Find where the given text appears and provide that cell's center as (x, y) coordinate. 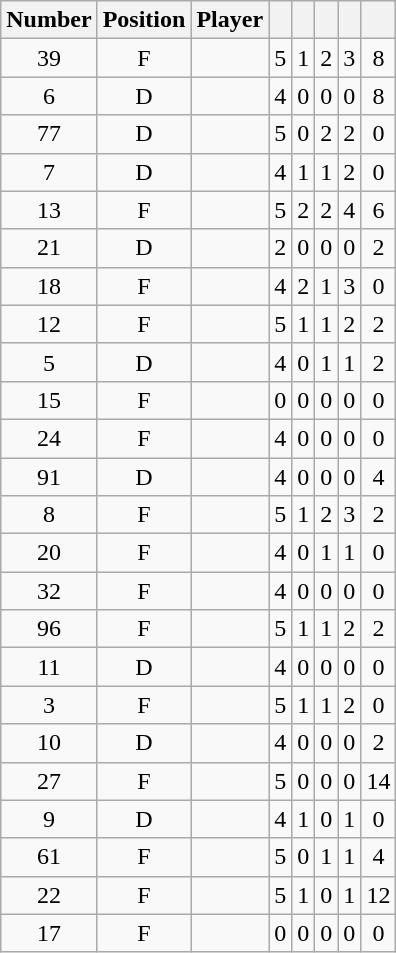
20 (49, 553)
11 (49, 667)
15 (49, 400)
Player (230, 20)
24 (49, 438)
10 (49, 743)
32 (49, 591)
Number (49, 20)
91 (49, 477)
9 (49, 819)
17 (49, 933)
21 (49, 248)
7 (49, 172)
27 (49, 781)
18 (49, 286)
61 (49, 857)
Position (144, 20)
39 (49, 58)
96 (49, 629)
22 (49, 895)
77 (49, 134)
13 (49, 210)
14 (378, 781)
